Search for the cell housing the specified text and yield its [X, Y] center coordinate. 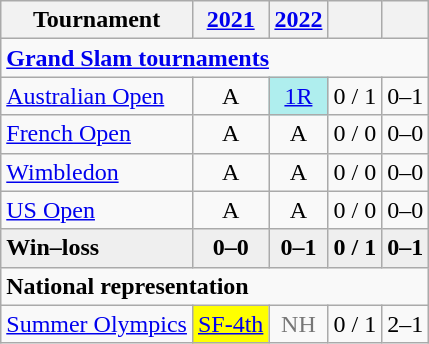
NH [298, 324]
French Open [97, 134]
National representation [215, 286]
Australian Open [97, 96]
Win–loss [97, 248]
2022 [298, 20]
Tournament [97, 20]
2021 [230, 20]
1R [298, 96]
US Open [97, 210]
Summer Olympics [97, 324]
2–1 [406, 324]
Grand Slam tournaments [215, 58]
SF-4th [230, 324]
Wimbledon [97, 172]
